Return the [x, y] coordinate for the center point of the cell that contains the specified text.  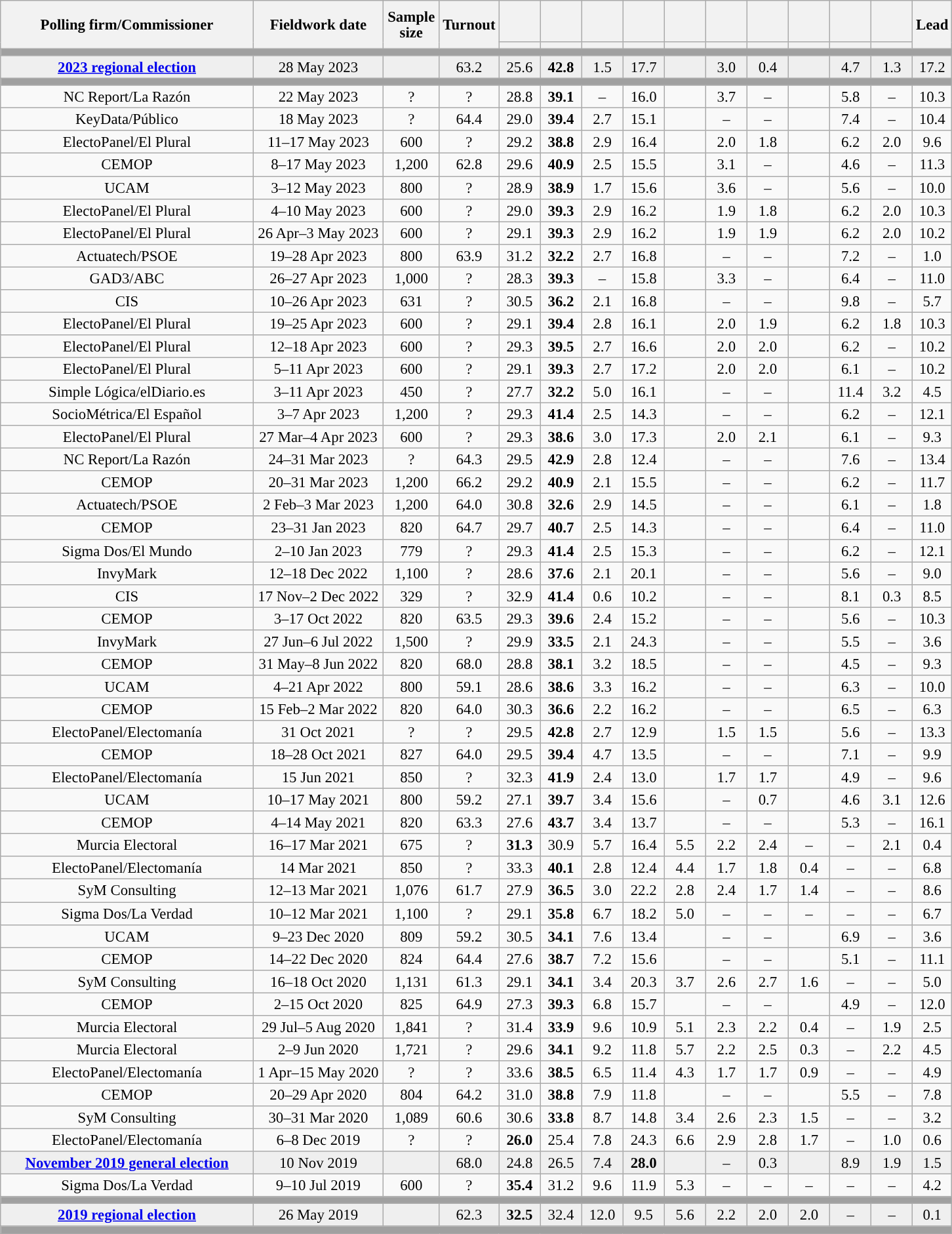
20–31 Mar 2023 [318, 483]
27 Jun–6 Jul 2022 [318, 641]
2019 regional election [127, 1216]
824 [411, 959]
2–9 Jun 2020 [318, 1049]
30.3 [519, 709]
Polling firm/Commissioner [127, 25]
24.8 [519, 1163]
Sigma Dos/El Mundo [127, 551]
25.6 [519, 67]
779 [411, 551]
33.3 [519, 868]
Sample size [411, 25]
18 May 2023 [318, 119]
30.9 [561, 846]
13.0 [644, 778]
3–17 Oct 2022 [318, 619]
64.7 [469, 528]
29 Jul–5 Aug 2020 [318, 1027]
32.4 [561, 1216]
16.6 [644, 346]
29.9 [519, 641]
11.1 [932, 959]
15 Jun 2021 [318, 778]
22 May 2023 [318, 97]
16.0 [644, 97]
26 Apr–3 May 2023 [318, 233]
27.1 [519, 800]
6.9 [851, 936]
1,131 [411, 981]
26 May 2019 [318, 1216]
12.6 [932, 800]
6.6 [684, 1141]
35.8 [561, 914]
2–10 Jan 2023 [318, 551]
9.5 [644, 1216]
10–12 Mar 2021 [318, 914]
39.7 [561, 800]
27.7 [519, 392]
28.0 [644, 1163]
8.5 [932, 595]
10.4 [932, 119]
17.3 [644, 437]
29.7 [519, 528]
42.9 [561, 460]
16–18 Oct 2020 [318, 981]
Fieldwork date [318, 25]
36.6 [561, 709]
39.5 [561, 346]
33.9 [561, 1027]
61.7 [469, 890]
23–31 Jan 2023 [318, 528]
1.3 [892, 67]
33.8 [561, 1117]
14 Mar 2021 [318, 868]
825 [411, 1005]
631 [411, 302]
39.6 [561, 619]
10–26 Apr 2023 [318, 302]
809 [411, 936]
61.3 [469, 981]
18–28 Oct 2021 [318, 755]
16–17 Mar 2021 [318, 846]
17 Nov–2 Dec 2022 [318, 595]
450 [411, 392]
19–28 Apr 2023 [318, 256]
40.1 [561, 868]
827 [411, 755]
8.1 [851, 595]
6–8 Dec 2019 [318, 1141]
13.3 [932, 732]
5–11 Apr 2023 [318, 368]
39.1 [561, 97]
41.9 [561, 778]
60.6 [469, 1117]
62.3 [469, 1216]
27.9 [519, 890]
66.2 [469, 483]
9–23 Dec 2020 [318, 936]
9.8 [851, 302]
15.2 [644, 619]
15 Feb–2 Mar 2022 [318, 709]
18.2 [644, 914]
4.3 [684, 1073]
4.2 [932, 1185]
Turnout [469, 25]
14.8 [644, 1117]
38.9 [561, 188]
20.1 [644, 573]
11.7 [932, 483]
1,841 [411, 1027]
804 [411, 1095]
1,721 [411, 1049]
15.1 [644, 119]
36.2 [561, 302]
2–15 Oct 2020 [318, 1005]
31.3 [519, 846]
36.5 [561, 890]
31 May–8 Jun 2022 [318, 664]
10 Nov 2019 [318, 1163]
675 [411, 846]
28.9 [519, 188]
30.8 [519, 505]
20–29 Apr 2020 [318, 1095]
1.4 [809, 890]
1,000 [411, 278]
28.3 [519, 278]
2023 regional election [127, 67]
GAD3/ABC [127, 278]
3–12 May 2023 [318, 188]
11–17 May 2023 [318, 143]
63.2 [469, 67]
31.0 [519, 1095]
12.9 [644, 732]
33.5 [561, 641]
10–17 May 2021 [318, 800]
32.3 [519, 778]
1.6 [809, 981]
32.6 [561, 505]
8.6 [932, 890]
SocioMétrica/El Español [127, 414]
8.9 [851, 1163]
12–13 Mar 2021 [318, 890]
0.9 [809, 1073]
14.5 [644, 505]
30–31 Mar 2020 [318, 1117]
13.5 [644, 755]
30.6 [519, 1117]
4–10 May 2023 [318, 210]
64.9 [469, 1005]
9.2 [602, 1049]
329 [411, 595]
26.0 [519, 1141]
November 2019 general election [127, 1163]
13.7 [644, 822]
62.8 [469, 165]
32.9 [519, 595]
11.9 [644, 1185]
10.9 [644, 1027]
63.3 [469, 822]
1 Apr–15 May 2020 [318, 1073]
33.6 [519, 1073]
27 Mar–4 Apr 2023 [318, 437]
3–7 Apr 2023 [318, 414]
3–11 Apr 2023 [318, 392]
Simple Lógica/elDiario.es [127, 392]
40.7 [561, 528]
0.7 [767, 800]
7.9 [602, 1095]
2 Feb–3 Mar 2023 [318, 505]
4.4 [684, 868]
18.5 [644, 664]
9–10 Jul 2019 [318, 1185]
19–25 Apr 2023 [318, 324]
59.1 [469, 687]
Lead [932, 25]
7.1 [851, 755]
26–27 Apr 2023 [318, 278]
8.7 [602, 1117]
17.7 [644, 67]
43.7 [561, 822]
64.2 [469, 1095]
1,500 [411, 641]
31 Oct 2021 [318, 732]
15.7 [644, 1005]
1,076 [411, 890]
14–22 Dec 2020 [318, 959]
KeyData/Público [127, 119]
32.5 [519, 1216]
25.4 [561, 1141]
11.3 [932, 165]
26.5 [561, 1163]
38.7 [561, 959]
4–14 May 2021 [318, 822]
35.4 [519, 1185]
20.3 [644, 981]
22.2 [644, 890]
24–31 Mar 2023 [318, 460]
9.9 [932, 755]
8–17 May 2023 [318, 165]
38.1 [561, 664]
63.9 [469, 256]
12–18 Dec 2022 [318, 573]
5.8 [851, 97]
15.3 [644, 551]
63.5 [469, 619]
9.0 [932, 573]
15.8 [644, 278]
64.3 [469, 460]
4–21 Apr 2022 [318, 687]
31.4 [519, 1027]
1,089 [411, 1117]
12–18 Apr 2023 [318, 346]
27.3 [519, 1005]
0.1 [932, 1216]
28 May 2023 [318, 67]
37.6 [561, 573]
38.5 [561, 1073]
